Find where the given text appears and provide that cell's center as (x, y) coordinate. 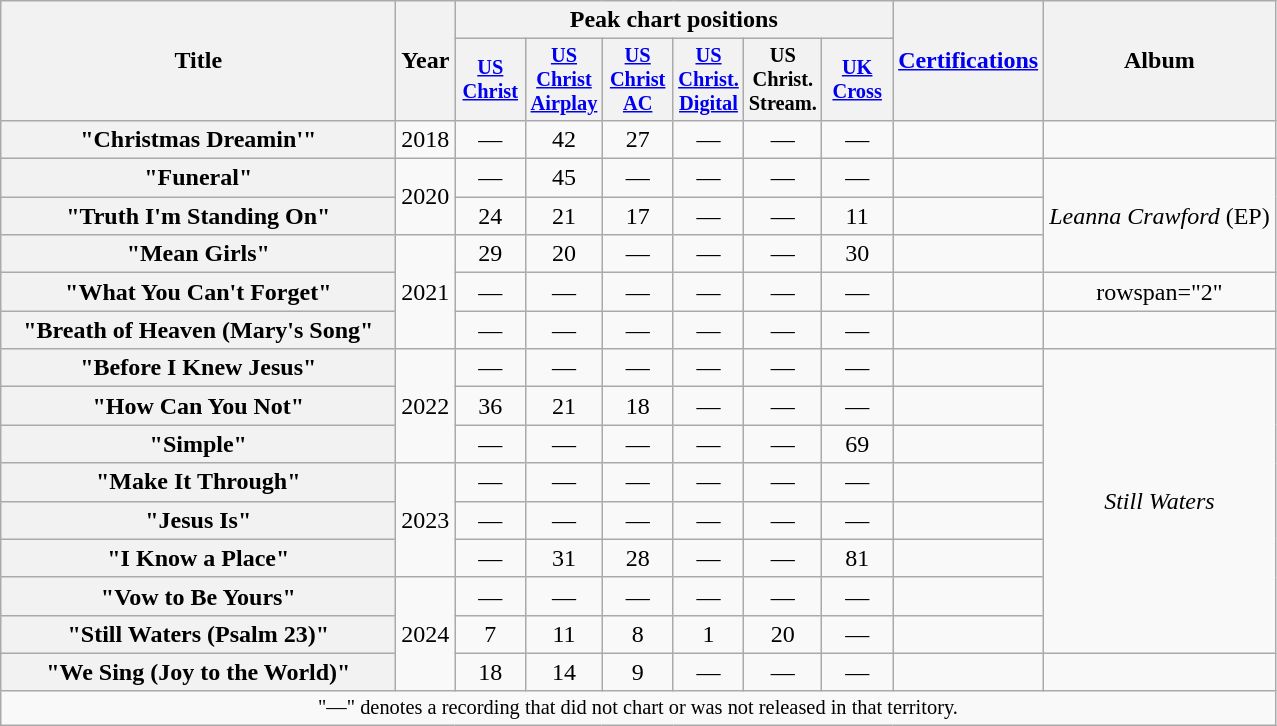
"Vow to Be Yours" (198, 596)
31 (564, 558)
"Jesus Is" (198, 520)
29 (490, 254)
"Before I Knew Jesus" (198, 368)
USChrist.Digital (708, 80)
Certifications (968, 61)
9 (638, 672)
rowspan="2" (1160, 292)
"Breath of Heaven (Mary's Song" (198, 330)
"Mean Girls" (198, 254)
"I Know a Place" (198, 558)
"—" denotes a recording that did not chart or was not released in that territory. (638, 708)
USChrist.Stream. (783, 80)
45 (564, 178)
2018 (426, 139)
81 (858, 558)
17 (638, 216)
30 (858, 254)
27 (638, 139)
2023 (426, 520)
"How Can You Not" (198, 406)
Album (1160, 61)
Leanna Crawford (EP) (1160, 216)
7 (490, 634)
24 (490, 216)
28 (638, 558)
14 (564, 672)
"Simple" (198, 444)
"Make It Through" (198, 482)
"Christmas Dreamin'" (198, 139)
36 (490, 406)
"Funeral" (198, 178)
Peak chart positions (674, 20)
2024 (426, 634)
2021 (426, 292)
42 (564, 139)
UKCross (858, 80)
Still Waters (1160, 501)
"What You Can't Forget" (198, 292)
"Truth I'm Standing On" (198, 216)
USChristAC (638, 80)
1 (708, 634)
2022 (426, 406)
"Still Waters (Psalm 23)" (198, 634)
USChrist (490, 80)
Title (198, 61)
8 (638, 634)
2020 (426, 197)
"We Sing (Joy to the World)" (198, 672)
Year (426, 61)
69 (858, 444)
USChristAirplay (564, 80)
